Locate the cell with the specified text and output its [x, y] center coordinate. 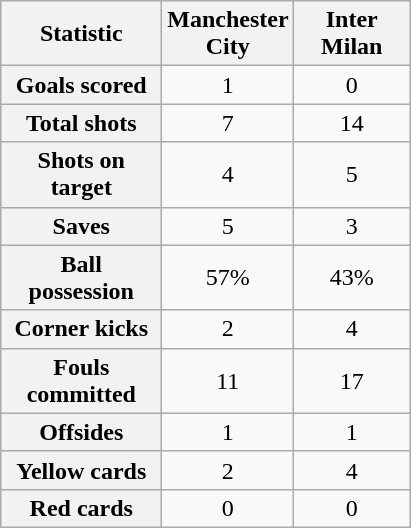
Goals scored [82, 85]
Corner kicks [82, 329]
Yellow cards [82, 470]
Manchester City [228, 34]
Ball possession [82, 278]
Saves [82, 226]
Fouls committed [82, 380]
57% [228, 278]
Offsides [82, 432]
Shots on target [82, 174]
Statistic [82, 34]
17 [352, 380]
11 [228, 380]
Total shots [82, 123]
14 [352, 123]
43% [352, 278]
3 [352, 226]
Red cards [82, 508]
Inter Milan [352, 34]
7 [228, 123]
